Detect which cell encompasses the target text, then output its (X, Y) center coordinate. 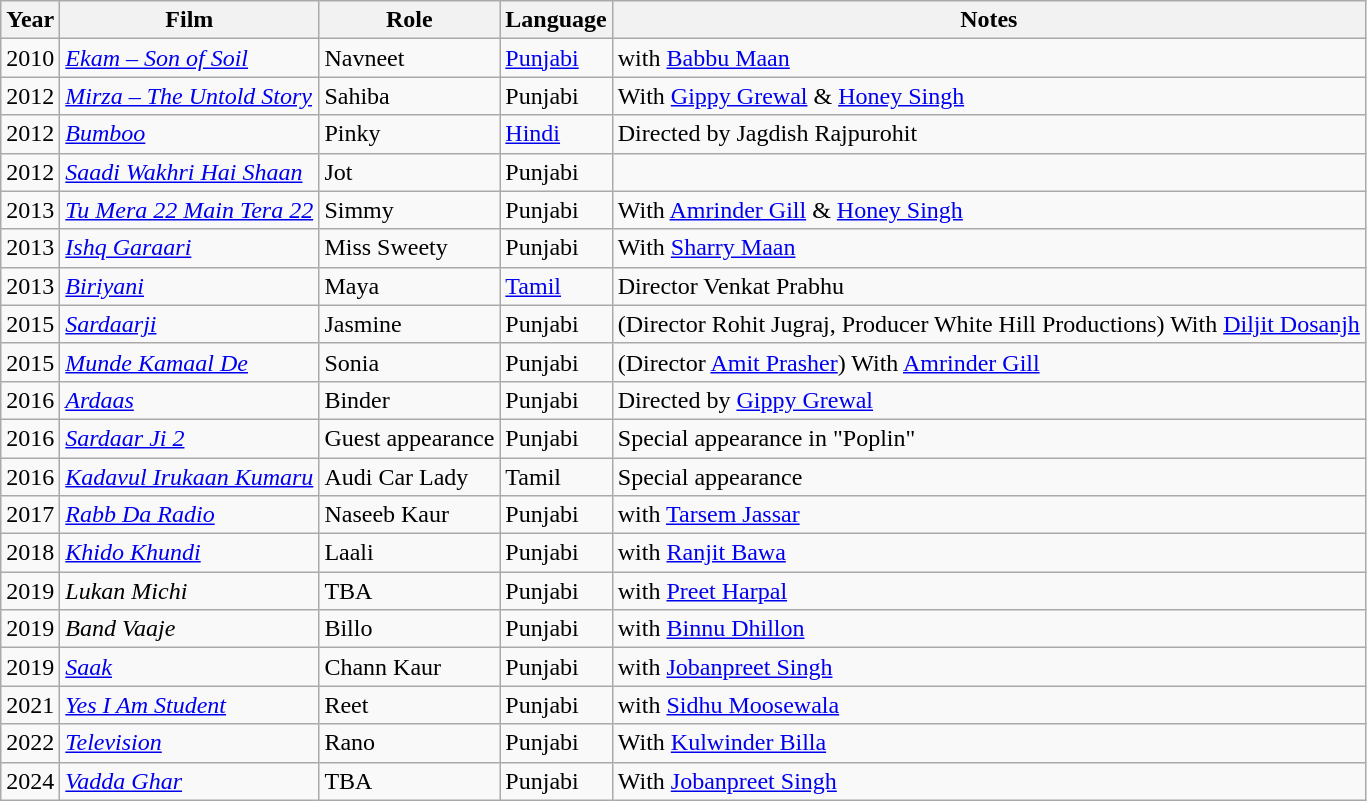
Year (30, 20)
Sardaar Ji 2 (190, 438)
2018 (30, 553)
Sahiba (410, 96)
with Preet Harpal (988, 591)
With Kulwinder Billa (988, 743)
With Jobanpreet Singh (988, 781)
Language (556, 20)
Directed by Gippy Grewal (988, 400)
Ishq Garaari (190, 248)
Notes (988, 20)
with Jobanpreet Singh (988, 667)
Reet (410, 705)
Jasmine (410, 324)
Bumboo (190, 134)
Role (410, 20)
Television (190, 743)
With Gippy Grewal & Honey Singh (988, 96)
with Babbu Maan (988, 58)
Mirza – The Untold Story (190, 96)
with Ranjit Bawa (988, 553)
Binder (410, 400)
Guest appearance (410, 438)
(Director Rohit Jugraj, Producer White Hill Productions) With Diljit Dosanjh (988, 324)
With Sharry Maan (988, 248)
Rano (410, 743)
Director Venkat Prabhu (988, 286)
Jot (410, 172)
with Sidhu Moosewala (988, 705)
Lukan Michi (190, 591)
Naseeb Kaur (410, 515)
Vadda Ghar (190, 781)
Audi Car Lady (410, 477)
Film (190, 20)
Hindi (556, 134)
Miss Sweety (410, 248)
Sonia (410, 362)
2021 (30, 705)
Ekam – Son of Soil (190, 58)
Simmy (410, 210)
With Amrinder Gill & Honey Singh (988, 210)
Band Vaaje (190, 629)
(Director Amit Prasher) With Amrinder Gill (988, 362)
2017 (30, 515)
with Tarsem Jassar (988, 515)
2022 (30, 743)
Special appearance in "Poplin" (988, 438)
Special appearance (988, 477)
Munde Kamaal De (190, 362)
Pinky (410, 134)
Saadi Wakhri Hai Shaan (190, 172)
Ardaas (190, 400)
Sardaarji (190, 324)
Billo (410, 629)
Kadavul Irukaan Kumaru (190, 477)
Rabb Da Radio (190, 515)
2010 (30, 58)
Directed by Jagdish Rajpurohit (988, 134)
2024 (30, 781)
Chann Kaur (410, 667)
Saak (190, 667)
Laali (410, 553)
Tu Mera 22 Main Tera 22 (190, 210)
with Binnu Dhillon (988, 629)
Biriyani (190, 286)
Navneet (410, 58)
Maya (410, 286)
Yes I Am Student (190, 705)
Khido Khundi (190, 553)
